Return the [X, Y] coordinate for the center point of the cell that contains the specified text.  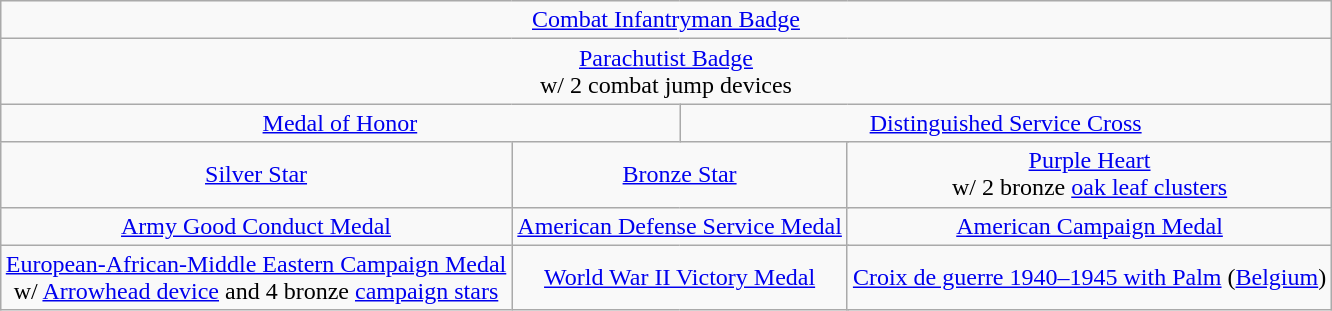
Distinguished Service Cross [1006, 123]
Parachutist Badgew/ 2 combat jump devices [666, 72]
American Defense Service Medal [680, 226]
Croix de guerre 1940–1945 with Palm (Belgium) [1089, 278]
European-African-Middle Eastern Campaign Medalw/ Arrowhead device and 4 bronze campaign stars [256, 278]
World War II Victory Medal [680, 278]
Bronze Star [680, 174]
Combat Infantryman Badge [666, 20]
American Campaign Medal [1089, 226]
Medal of Honor [340, 123]
Purple Heartw/ 2 bronze oak leaf clusters [1089, 174]
Silver Star [256, 174]
Army Good Conduct Medal [256, 226]
